Identify which cell holds the provided text, then report its [X, Y] central coordinate. 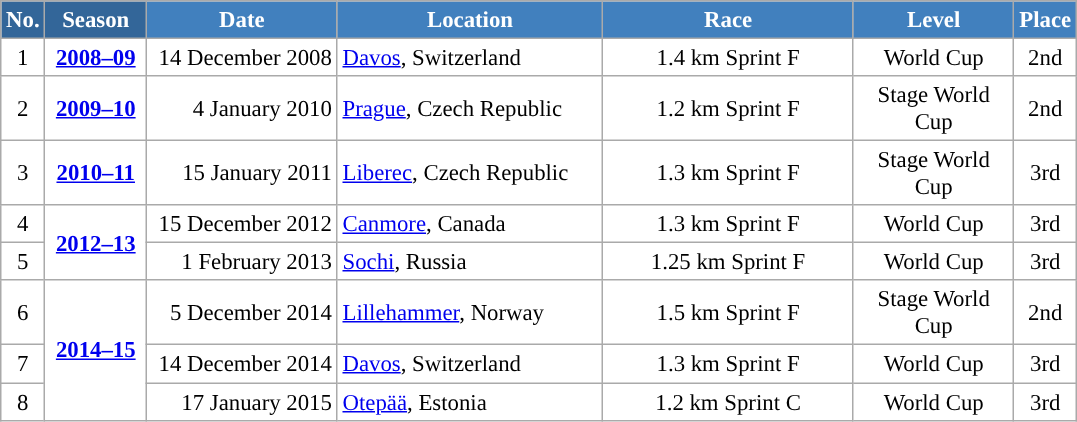
1 [23, 58]
3 [23, 174]
2012–13 [96, 242]
1 February 2013 [242, 262]
5 [23, 262]
1.2 km Sprint C [728, 402]
15 January 2011 [242, 174]
Lillehammer, Norway [470, 312]
Level [934, 20]
Date [242, 20]
1.4 km Sprint F [728, 58]
2009–10 [96, 108]
Prague, Czech Republic [470, 108]
14 December 2008 [242, 58]
4 [23, 224]
5 December 2014 [242, 312]
Season [96, 20]
6 [23, 312]
1.2 km Sprint F [728, 108]
Location [470, 20]
14 December 2014 [242, 364]
2010–11 [96, 174]
2008–09 [96, 58]
1.5 km Sprint F [728, 312]
4 January 2010 [242, 108]
Race [728, 20]
8 [23, 402]
Otepää, Estonia [470, 402]
15 December 2012 [242, 224]
Sochi, Russia [470, 262]
17 January 2015 [242, 402]
2014–15 [96, 350]
Canmore, Canada [470, 224]
Place [1045, 20]
Liberec, Czech Republic [470, 174]
1.25 km Sprint F [728, 262]
No. [23, 20]
2 [23, 108]
7 [23, 364]
